Determine the [X, Y] coordinate at the center of the cell enclosing the given text.  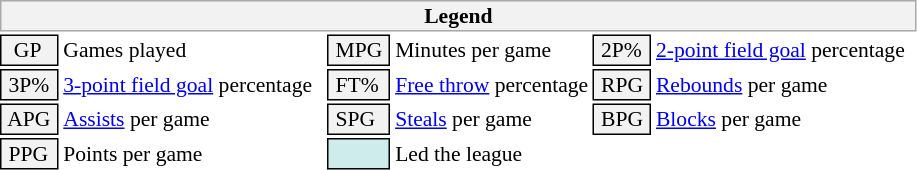
2-point field goal percentage [785, 50]
Rebounds per game [785, 85]
Steals per game [492, 120]
GP [30, 50]
2P% [622, 50]
Points per game [193, 154]
Minutes per game [492, 50]
Led the league [492, 154]
Free throw percentage [492, 85]
RPG [622, 85]
PPG [30, 154]
3-point field goal percentage [193, 85]
Legend [458, 16]
FT% [359, 85]
BPG [622, 120]
Assists per game [193, 120]
MPG [359, 50]
Games played [193, 50]
Blocks per game [785, 120]
SPG [359, 120]
3P% [30, 85]
APG [30, 120]
